Search for the cell housing the specified text and yield its (x, y) center coordinate. 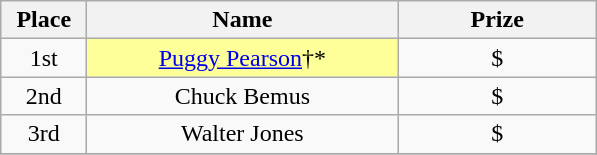
Place (44, 20)
Walter Jones (242, 134)
Prize (498, 20)
1st (44, 58)
Puggy Pearson†* (242, 58)
Name (242, 20)
Chuck Bemus (242, 96)
2nd (44, 96)
3rd (44, 134)
